Extract the (x, y) coordinate from the center of the cell holding the provided text.  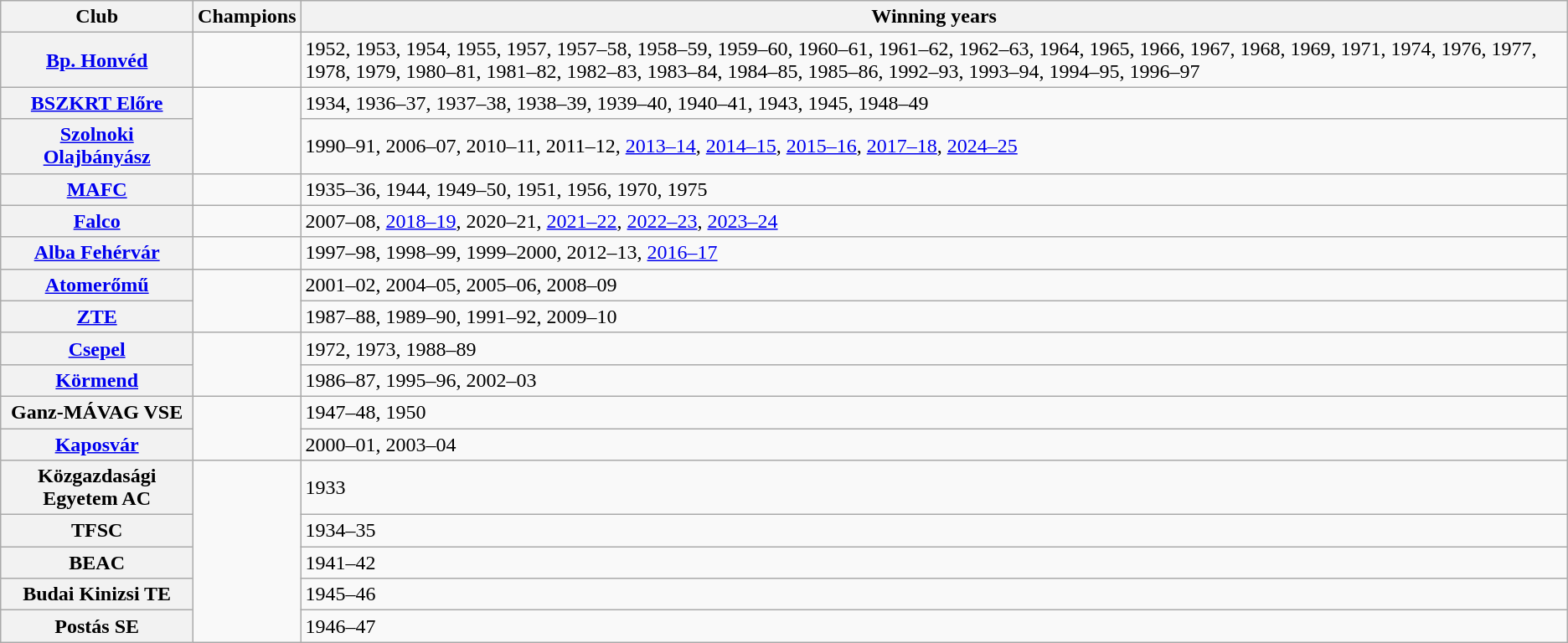
1947–48, 1950 (934, 412)
Budai Kinizsi TE (97, 594)
1972, 1973, 1988–89 (934, 348)
2001–02, 2004–05, 2005–06, 2008–09 (934, 285)
Winning years (934, 17)
Bp. Honvéd (97, 60)
Alba Fehérvár (97, 253)
1997–98, 1998–99, 1999–2000, 2012–13, 2016–17 (934, 253)
TFSC (97, 531)
Csepel (97, 348)
1935–36, 1944, 1949–50, 1951, 1956, 1970, 1975 (934, 189)
2000–01, 2003–04 (934, 445)
Champions (247, 17)
1986–87, 1995–96, 2002–03 (934, 380)
MAFC (97, 189)
1933 (934, 487)
BSZKRT Előre (97, 103)
Szolnoki Olajbányász (97, 146)
1945–46 (934, 594)
Kaposvár (97, 445)
2007–08, 2018–19, 2020–21, 2021–22, 2022–23, 2023–24 (934, 221)
BEAC (97, 563)
Atomerőmű (97, 285)
1934, 1936–37, 1937–38, 1938–39, 1939–40, 1940–41, 1943, 1945, 1948–49 (934, 103)
1941–42 (934, 563)
Ganz-MÁVAG VSE (97, 412)
1987–88, 1989–90, 1991–92, 2009–10 (934, 316)
Postás SE (97, 626)
1990–91, 2006–07, 2010–11, 2011–12, 2013–14, 2014–15, 2015–16, 2017–18, 2024–25 (934, 146)
1946–47 (934, 626)
1934–35 (934, 531)
Közgazdasági Egyetem AC (97, 487)
Club (97, 17)
Falco (97, 221)
Körmend (97, 380)
ZTE (97, 316)
